Locate the cell with the specified text and output its (X, Y) center coordinate. 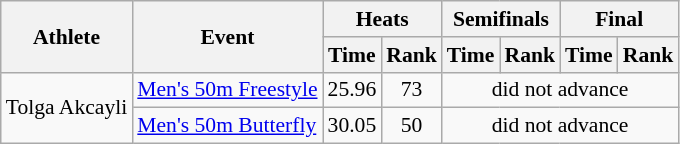
Semifinals (501, 19)
Men's 50m Freestyle (227, 90)
73 (412, 90)
25.96 (352, 90)
30.05 (352, 126)
Men's 50m Butterfly (227, 126)
Athlete (67, 36)
Heats (382, 19)
Final (619, 19)
Tolga Akcayli (67, 108)
Event (227, 36)
50 (412, 126)
